From the cell containing the given text, extract its center point as (x, y) coordinate. 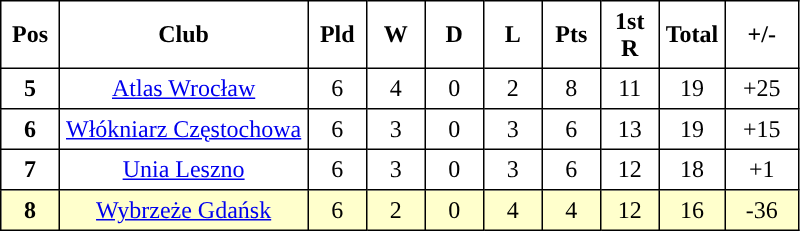
+15 (762, 129)
Unia Leszno (184, 169)
16 (692, 210)
Total (692, 35)
W (395, 35)
Atlas Wrocław (184, 88)
-36 (762, 210)
5 (30, 88)
D (454, 35)
1st R (629, 35)
+25 (762, 88)
Włókniarz Częstochowa (184, 129)
11 (629, 88)
Pld (337, 35)
+1 (762, 169)
Wybrzeże Gdańsk (184, 210)
Club (184, 35)
7 (30, 169)
+/- (762, 35)
Pos (30, 35)
Pts (571, 35)
18 (692, 169)
L (512, 35)
13 (629, 129)
